Identify which cell holds the provided text, then report its (x, y) central coordinate. 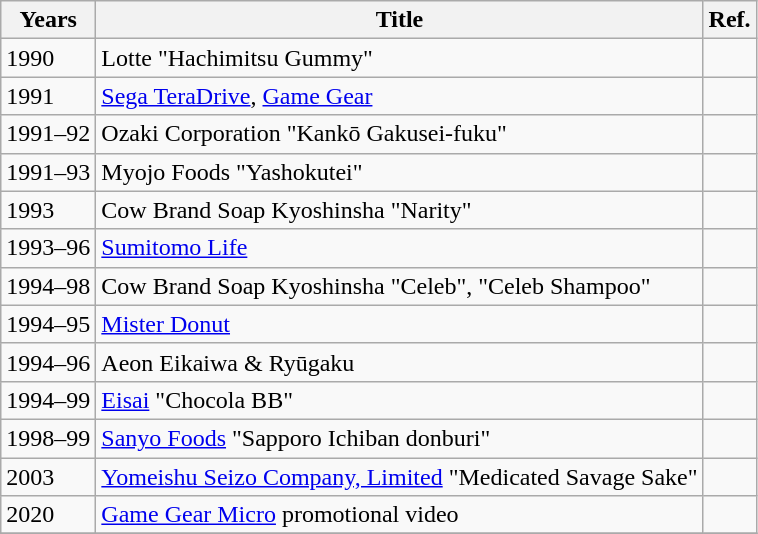
Yomeishu Seizo Company, Limited "Medicated Savage Sake" (400, 477)
1994–95 (48, 324)
Mister Donut (400, 324)
Ref. (730, 20)
Cow Brand Soap Kyoshinsha "Celeb", "Celeb Shampoo" (400, 286)
1993 (48, 210)
1994–96 (48, 362)
1991–93 (48, 172)
Myojo Foods "Yashokutei" (400, 172)
Aeon Eikaiwa & Ryūgaku (400, 362)
1994–99 (48, 400)
Sanyo Foods "Sapporo Ichiban donburi" (400, 438)
Sumitomo Life (400, 248)
1993–96 (48, 248)
2003 (48, 477)
2020 (48, 515)
Cow Brand Soap Kyoshinsha "Narity" (400, 210)
Sega TeraDrive, Game Gear (400, 96)
Title (400, 20)
1994–98 (48, 286)
Eisai "Chocola BB" (400, 400)
1991–92 (48, 134)
1990 (48, 58)
1998–99 (48, 438)
Lotte "Hachimitsu Gummy" (400, 58)
Game Gear Micro promotional video (400, 515)
1991 (48, 96)
Years (48, 20)
Ozaki Corporation "Kankō Gakusei-fuku" (400, 134)
